Return the (X, Y) coordinate for the center point of the cell that contains the specified text.  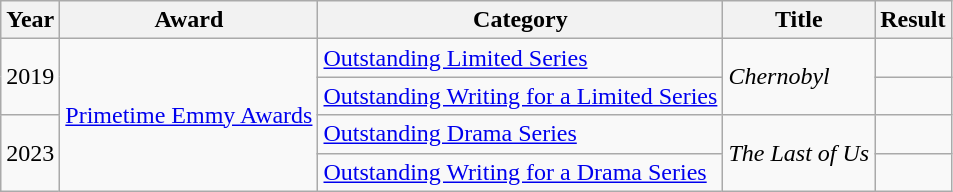
Outstanding Drama Series (520, 134)
Primetime Emmy Awards (189, 115)
Outstanding Limited Series (520, 58)
Category (520, 20)
Result (913, 20)
Chernobyl (799, 77)
The Last of Us (799, 153)
Title (799, 20)
Outstanding Writing for a Limited Series (520, 96)
Award (189, 20)
Outstanding Writing for a Drama Series (520, 172)
2019 (30, 77)
2023 (30, 153)
Year (30, 20)
